Detect which cell encompasses the target text, then output its [x, y] center coordinate. 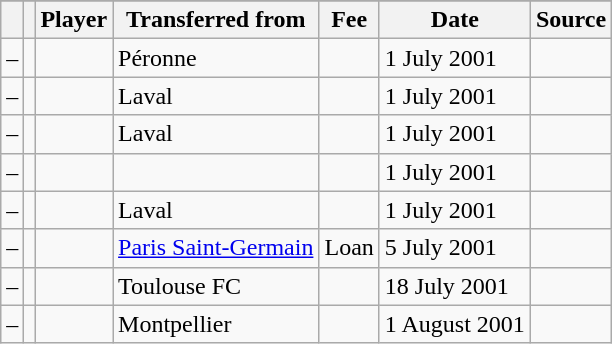
5 July 2001 [454, 248]
Montpellier [216, 324]
Source [570, 20]
Player [74, 20]
Loan [349, 248]
Péronne [216, 58]
Toulouse FC [216, 286]
Fee [349, 20]
Date [454, 20]
18 July 2001 [454, 286]
Paris Saint-Germain [216, 248]
1 August 2001 [454, 324]
Transferred from [216, 20]
